Find where the given text appears and provide that cell's center as [x, y] coordinate. 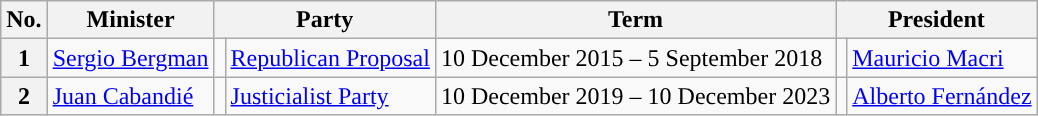
2 [24, 96]
President [936, 20]
10 December 2015 – 5 September 2018 [635, 58]
Republican Proposal [330, 58]
Term [635, 20]
Party [324, 20]
Juan Cabandié [130, 96]
Mauricio Macri [942, 58]
Minister [130, 20]
1 [24, 58]
Alberto Fernández [942, 96]
10 December 2019 – 10 December 2023 [635, 96]
Justicialist Party [330, 96]
No. [24, 20]
Sergio Bergman [130, 58]
